Return the [x, y] coordinate for the center point of the cell that contains the specified text.  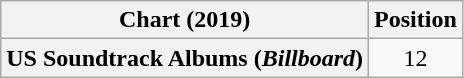
Chart (2019) [185, 20]
US Soundtrack Albums (Billboard) [185, 58]
Position [416, 20]
12 [416, 58]
